Identify which cell holds the provided text, then report its (x, y) central coordinate. 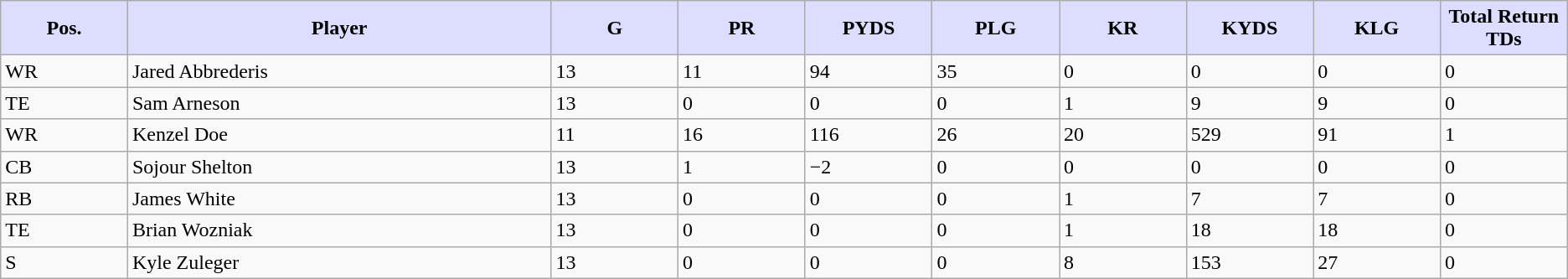
35 (996, 71)
26 (996, 135)
KLG (1377, 28)
94 (869, 71)
Player (339, 28)
G (615, 28)
Pos. (64, 28)
Kenzel Doe (339, 135)
PLG (996, 28)
RB (64, 199)
−2 (869, 167)
KYDS (1250, 28)
S (64, 262)
153 (1250, 262)
CB (64, 167)
91 (1377, 135)
Brian Wozniak (339, 230)
Total Return TDs (1504, 28)
20 (1122, 135)
27 (1377, 262)
James White (339, 199)
PYDS (869, 28)
Jared Abbrederis (339, 71)
KR (1122, 28)
8 (1122, 262)
Sam Arneson (339, 103)
Sojour Shelton (339, 167)
116 (869, 135)
PR (742, 28)
16 (742, 135)
Kyle Zuleger (339, 262)
529 (1250, 135)
